Find where the given text appears and provide that cell's center as (X, Y) coordinate. 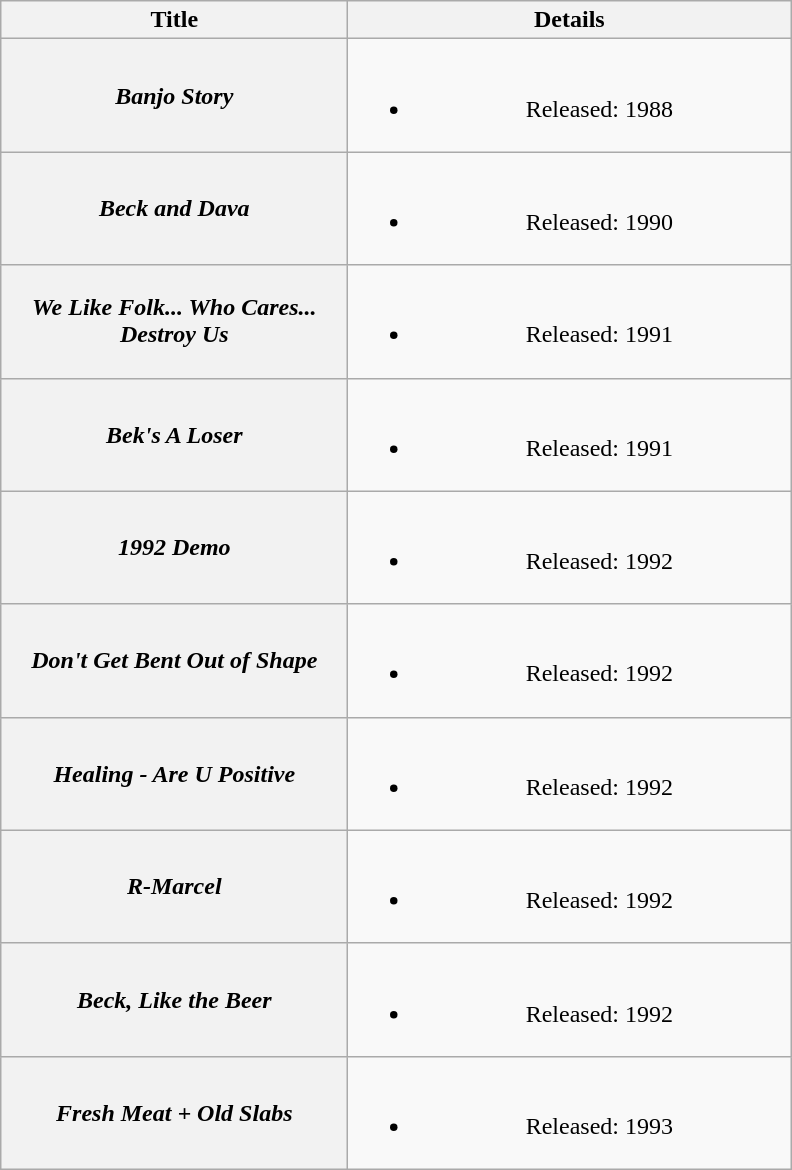
Bek's A Loser (174, 434)
Details (570, 20)
Released: 1990 (570, 208)
Released: 1988 (570, 96)
Healing - Are U Positive (174, 774)
1992 Demo (174, 548)
We Like Folk... Who Cares... Destroy Us (174, 322)
R-Marcel (174, 886)
Banjo Story (174, 96)
Released: 1993 (570, 1112)
Fresh Meat + Old Slabs (174, 1112)
Beck, Like the Beer (174, 1000)
Beck and Dava (174, 208)
Don't Get Bent Out of Shape (174, 660)
Title (174, 20)
